Extract the (x, y) coordinate from the center of the cell holding the provided text.  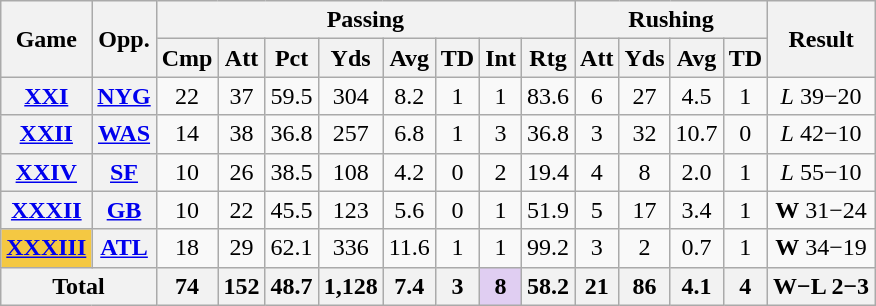
7.4 (409, 286)
108 (350, 172)
2.0 (696, 172)
Passing (365, 20)
257 (350, 134)
6 (597, 96)
5.6 (409, 210)
74 (187, 286)
W 31−24 (822, 210)
Game (46, 39)
W−L 2−3 (822, 286)
29 (242, 248)
8.2 (409, 96)
58.2 (548, 286)
Cmp (187, 58)
Pct (292, 58)
3.4 (696, 210)
11.6 (409, 248)
48.7 (292, 286)
83.6 (548, 96)
Result (822, 39)
Int (501, 58)
4.1 (696, 286)
0.7 (696, 248)
86 (644, 286)
17 (644, 210)
37 (242, 96)
62.1 (292, 248)
Rushing (672, 20)
152 (242, 286)
GB (124, 210)
51.9 (548, 210)
WAS (124, 134)
4.5 (696, 96)
L 42−10 (822, 134)
27 (644, 96)
W 34−19 (822, 248)
123 (350, 210)
59.5 (292, 96)
Total (78, 286)
4.2 (409, 172)
XXXIII (46, 248)
L 39−20 (822, 96)
XXI (46, 96)
304 (350, 96)
26 (242, 172)
Opp. (124, 39)
21 (597, 286)
336 (350, 248)
L 55−10 (822, 172)
38 (242, 134)
99.2 (548, 248)
18 (187, 248)
14 (187, 134)
1,128 (350, 286)
Rtg (548, 58)
XXXII (46, 210)
45.5 (292, 210)
10.7 (696, 134)
5 (597, 210)
38.5 (292, 172)
SF (124, 172)
6.8 (409, 134)
NYG (124, 96)
19.4 (548, 172)
32 (644, 134)
ATL (124, 248)
XXII (46, 134)
XXIV (46, 172)
